Locate the cell with the specified text and output its [X, Y] center coordinate. 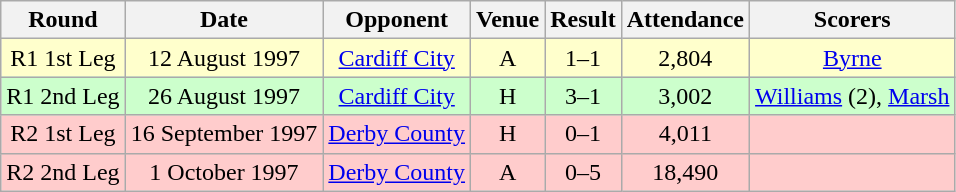
Venue [508, 20]
3–1 [583, 96]
Byrne [852, 58]
R2 2nd Leg [63, 172]
Date [224, 20]
0–5 [583, 172]
Williams (2), Marsh [852, 96]
Opponent [397, 20]
R1 1st Leg [63, 58]
Result [583, 20]
1–1 [583, 58]
Scorers [852, 20]
Attendance [685, 20]
3,002 [685, 96]
2,804 [685, 58]
16 September 1997 [224, 134]
18,490 [685, 172]
26 August 1997 [224, 96]
Round [63, 20]
12 August 1997 [224, 58]
1 October 1997 [224, 172]
0–1 [583, 134]
R1 2nd Leg [63, 96]
R2 1st Leg [63, 134]
4,011 [685, 134]
